Capture the cell that displays the provided text and extract its (x, y) central coordinate. 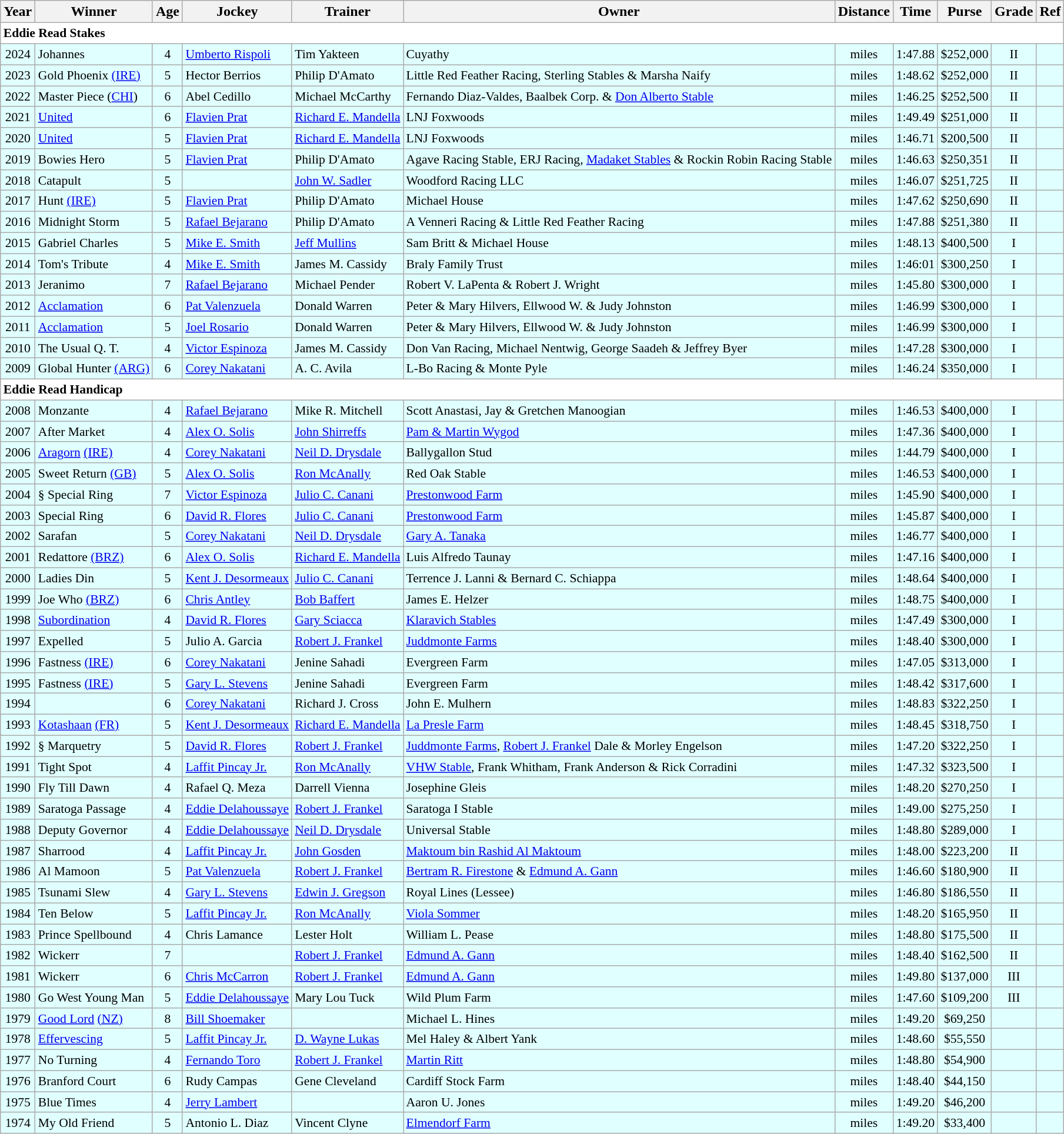
Aaron U. Jones (619, 1102)
1:49.00 (915, 809)
1989 (18, 809)
§ Special Ring (94, 495)
1980 (18, 998)
Martin Ritt (619, 1060)
Wild Plum Farm (619, 998)
$223,200 (965, 850)
William L. Pease (619, 935)
A Venneri Racing & Little Red Feather Racing (619, 222)
John Gosden (347, 850)
1995 (18, 683)
1986 (18, 872)
2004 (18, 495)
Lester Holt (347, 935)
Josephine Gleis (619, 788)
Ten Below (94, 913)
2018 (18, 180)
James E. Helzer (619, 599)
Scott Anastasi, Jay & Gretchen Manoogian (619, 411)
$252,500 (965, 96)
Agave Racing Stable, ERJ Racing, Madaket Stables & Rockin Robin Racing Stable (619, 159)
1994 (18, 704)
1988 (18, 830)
Michael House (619, 201)
1981 (18, 976)
2017 (18, 201)
Jerry Lambert (237, 1102)
Eddie Read Stakes (532, 34)
Deputy Governor (94, 830)
A. C. Avila (347, 369)
2014 (18, 264)
1:45.90 (915, 495)
$251,725 (965, 180)
Jeranimo (94, 285)
Fly Till Dawn (94, 788)
1991 (18, 767)
Chris Antley (237, 599)
Bowies Hero (94, 159)
2021 (18, 117)
2012 (18, 306)
Grade (1014, 12)
1:47.62 (915, 201)
Global Hunter (ARG) (94, 369)
$200,500 (965, 138)
1:48.83 (915, 704)
Viola Sommer (619, 913)
$165,950 (965, 913)
Woodford Racing LLC (619, 180)
Distance (863, 12)
Sam Britt & Michael House (619, 243)
1982 (18, 955)
Royal Lines (Lessee) (619, 892)
Richard J. Cross (347, 704)
1:46.60 (915, 872)
2009 (18, 369)
Klaravich Stables (619, 620)
$54,900 (965, 1060)
$33,400 (965, 1123)
Luis Alfredo Taunay (619, 557)
1984 (18, 913)
Ballygallon Stud (619, 452)
Chris Lamance (237, 935)
1979 (18, 1018)
Edwin J. Gregson (347, 892)
Universal Stable (619, 830)
Michael L. Hines (619, 1018)
Darrell Vienna (347, 788)
1997 (18, 641)
$69,250 (965, 1018)
Age (167, 12)
Tight Spot (94, 767)
2010 (18, 348)
Good Lord (NZ) (94, 1018)
1:46.25 (915, 96)
La Presle Farm (619, 725)
Kotashaan (FR) (94, 725)
Winner (94, 12)
1999 (18, 599)
D. Wayne Lukas (347, 1039)
$250,690 (965, 201)
1:44.79 (915, 452)
1990 (18, 788)
2002 (18, 536)
1:47.60 (915, 998)
Purse (965, 12)
2020 (18, 138)
Sharrood (94, 850)
Expelled (94, 641)
2000 (18, 578)
Special Ring (94, 515)
1:48.42 (915, 683)
$275,250 (965, 809)
1:48.13 (915, 243)
1:48.45 (915, 725)
Owner (619, 12)
2011 (18, 327)
1:48.00 (915, 850)
Monzante (94, 411)
2019 (18, 159)
2006 (18, 452)
1:46.71 (915, 138)
1:46.80 (915, 892)
1975 (18, 1102)
Cardiff Stock Farm (619, 1081)
Red Oak Stable (619, 473)
Blue Times (94, 1102)
$289,000 (965, 830)
Tsunami Slew (94, 892)
Hunt (IRE) (94, 201)
§ Marquetry (94, 746)
Ref (1050, 12)
Antonio L. Diaz (237, 1123)
Effervescing (94, 1039)
1:48.60 (915, 1039)
After Market (94, 432)
Abel Cedillo (237, 96)
1:49.80 (915, 976)
Hector Berrios (237, 75)
2007 (18, 432)
Sweet Return (GB) (94, 473)
Bill Shoemaker (237, 1018)
2001 (18, 557)
$186,550 (965, 892)
Pam & Martin Wygod (619, 432)
Michael Pender (347, 285)
Braly Family Trust (619, 264)
Bertram R. Firestone & Edmund A. Gann (619, 872)
Rafael Q. Meza (237, 788)
$46,200 (965, 1102)
1:46:01 (915, 264)
Gabriel Charles (94, 243)
Gary Sciacca (347, 620)
Mike R. Mitchell (347, 411)
Umberto Rispoli (237, 54)
My Old Friend (94, 1123)
1992 (18, 746)
Elmendorf Farm (619, 1123)
Eddie Read Handicap (532, 389)
$317,600 (965, 683)
1996 (18, 662)
Subordination (94, 620)
2003 (18, 515)
Juddmonte Farms (619, 641)
1993 (18, 725)
1:45.87 (915, 515)
1:47.28 (915, 348)
1987 (18, 850)
$250,351 (965, 159)
2024 (18, 54)
Prince Spellbound (94, 935)
Gene Cleveland (347, 1081)
1978 (18, 1039)
1998 (18, 620)
$313,000 (965, 662)
John Shirreffs (347, 432)
1:47.32 (915, 767)
$55,550 (965, 1039)
1:47.16 (915, 557)
Michael McCarthy (347, 96)
Mel Haley & Albert Yank (619, 1039)
1:49.49 (915, 117)
L-Bo Racing & Monte Pyle (619, 369)
$251,380 (965, 222)
Gary A. Tanaka (619, 536)
Rudy Campas (237, 1081)
Ladies Din (94, 578)
Al Mamoon (94, 872)
Trainer (347, 12)
$300,250 (965, 264)
Redattore (BRZ) (94, 557)
Master Piece (CHI) (94, 96)
Midnight Storm (94, 222)
$44,150 (965, 1081)
Terrence J. Lanni & Bernard C. Schiappa (619, 578)
2015 (18, 243)
2022 (18, 96)
1:47.49 (915, 620)
$175,500 (965, 935)
John E. Mulhern (619, 704)
Joel Rosario (237, 327)
John W. Sadler (347, 180)
Don Van Racing, Michael Nentwig, George Saadeh & Jeffrey Byer (619, 348)
Sarafan (94, 536)
2005 (18, 473)
No Turning (94, 1060)
1985 (18, 892)
Gold Phoenix (IRE) (94, 75)
Jockey (237, 12)
1:45.80 (915, 285)
2023 (18, 75)
1:47.36 (915, 432)
1:46.77 (915, 536)
Year (18, 12)
1:46.63 (915, 159)
$109,200 (965, 998)
1:48.62 (915, 75)
1:47.05 (915, 662)
$318,750 (965, 725)
Bob Baffert (347, 599)
Mary Lou Tuck (347, 998)
Fernando Diaz-Valdes, Baalbek Corp. & Don Alberto Stable (619, 96)
1:48.75 (915, 599)
Julio A. Garcia (237, 641)
Robert V. LaPenta & Robert J. Wright (619, 285)
Aragorn (IRE) (94, 452)
Go West Young Man (94, 998)
Cuyathy (619, 54)
1:48.64 (915, 578)
$270,250 (965, 788)
Johannes (94, 54)
1:47.20 (915, 746)
Juddmonte Farms, Robert J. Frankel Dale & Morley Engelson (619, 746)
1976 (18, 1081)
Time (915, 12)
$137,000 (965, 976)
1983 (18, 935)
Vincent Clyne (347, 1123)
The Usual Q. T. (94, 348)
Tim Yakteen (347, 54)
Branford Court (94, 1081)
Catapult (94, 180)
$400,500 (965, 243)
$251,000 (965, 117)
$162,500 (965, 955)
8 (167, 1018)
Fernando Toro (237, 1060)
1:46.24 (915, 369)
Saratoga Passage (94, 809)
1:46.07 (915, 180)
1974 (18, 1123)
$180,900 (965, 872)
VHW Stable, Frank Whitham, Frank Anderson & Rick Corradini (619, 767)
Maktoum bin Rashid Al Maktoum (619, 850)
$323,500 (965, 767)
2008 (18, 411)
Saratoga I Stable (619, 809)
Tom's Tribute (94, 264)
1977 (18, 1060)
Joe Who (BRZ) (94, 599)
Chris McCarron (237, 976)
Jeff Mullins (347, 243)
$350,000 (965, 369)
Little Red Feather Racing, Sterling Stables & Marsha Naify (619, 75)
2013 (18, 285)
2016 (18, 222)
